Locate the cell with the specified text and output its (X, Y) center coordinate. 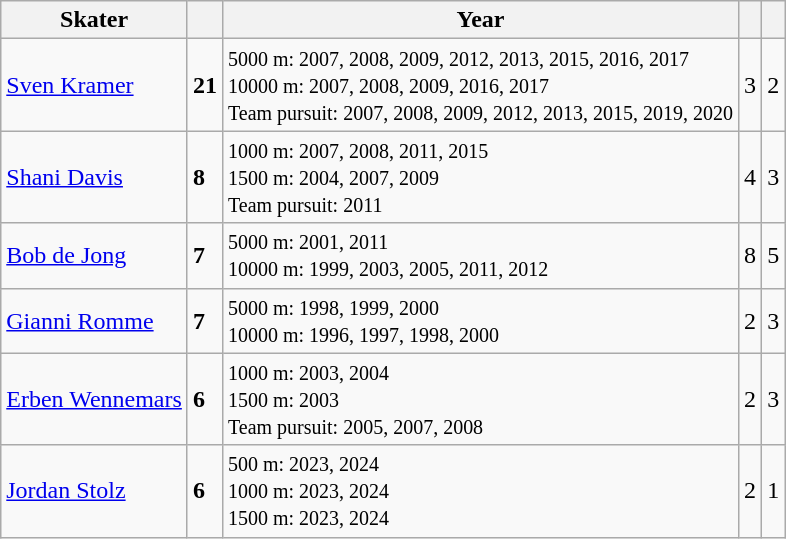
Erben Wennemars (94, 399)
21 (204, 85)
5000 m: 1998, 1999, 2000 10000 m: 1996, 1997, 1998, 2000 (480, 320)
Year (480, 20)
5000 m: 2001, 2011 10000 m: 1999, 2003, 2005, 2011, 2012 (480, 256)
Shani Davis (94, 177)
Bob de Jong (94, 256)
500 m: 2023, 20241000 m: 2023, 20241500 m: 2023, 2024 (480, 491)
5 (774, 256)
1000 m: 2007, 2008, 2011, 20151500 m: 2004, 2007, 2009Team pursuit: 2011 (480, 177)
4 (750, 177)
Skater (94, 20)
Jordan Stolz (94, 491)
1 (774, 491)
1000 m: 2003, 20041500 m: 2003Team pursuit: 2005, 2007, 2008 (480, 399)
Gianni Romme (94, 320)
Sven Kramer (94, 85)
